Search for the cell housing the specified text and yield its [x, y] center coordinate. 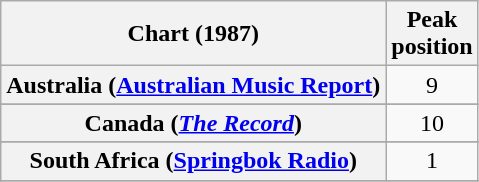
10 [432, 123]
South Africa (Springbok Radio) [194, 161]
Chart (1987) [194, 34]
1 [432, 161]
Canada (The Record) [194, 123]
9 [432, 85]
Peakposition [432, 34]
Australia (Australian Music Report) [194, 85]
